Find where the given text appears and provide that cell's center as [x, y] coordinate. 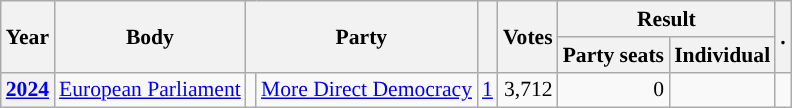
Individual [722, 55]
Result [667, 19]
Party [362, 36]
Party seats [614, 55]
1 [488, 90]
European Parliament [150, 90]
Body [150, 36]
. [783, 36]
2024 [28, 90]
Votes [528, 36]
0 [614, 90]
Year [28, 36]
3,712 [528, 90]
More Direct Democracy [366, 90]
